From the cell containing the given text, extract its center point as [X, Y] coordinate. 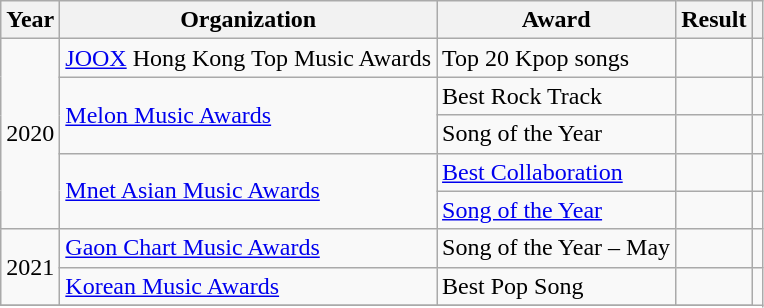
Gaon Chart Music Awards [248, 248]
Top 20 Kpop songs [556, 58]
Mnet Asian Music Awards [248, 191]
2020 [30, 134]
Korean Music Awards [248, 286]
Best Collaboration [556, 172]
Award [556, 20]
Result [714, 20]
JOOX Hong Kong Top Music Awards [248, 58]
2021 [30, 267]
Year [30, 20]
Best Rock Track [556, 96]
Melon Music Awards [248, 115]
Best Pop Song [556, 286]
Song of the Year – May [556, 248]
Organization [248, 20]
